Identify which cell holds the provided text, then report its (x, y) central coordinate. 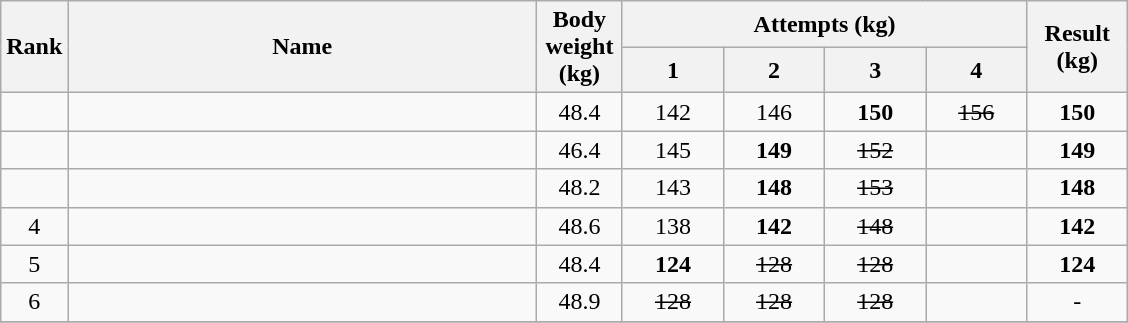
- (1078, 302)
48.2 (579, 188)
6 (34, 302)
1 (672, 70)
Attempts (kg) (824, 24)
146 (774, 112)
143 (672, 188)
46.4 (579, 150)
5 (34, 264)
48.6 (579, 226)
156 (976, 112)
152 (876, 150)
2 (774, 70)
3 (876, 70)
Rank (34, 47)
153 (876, 188)
145 (672, 150)
Name (302, 47)
Result (kg) (1078, 47)
138 (672, 226)
48.9 (579, 302)
Body weight (kg) (579, 47)
